Return (X, Y) of the center of cell containing provided text 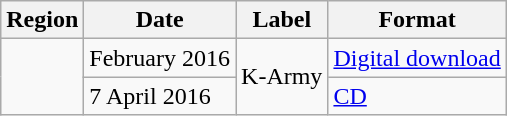
CD (417, 96)
Format (417, 20)
Digital download (417, 58)
Region (42, 20)
K-Army (282, 77)
Label (282, 20)
7 April 2016 (160, 96)
February 2016 (160, 58)
Date (160, 20)
